Detect which cell encompasses the target text, then output its [X, Y] center coordinate. 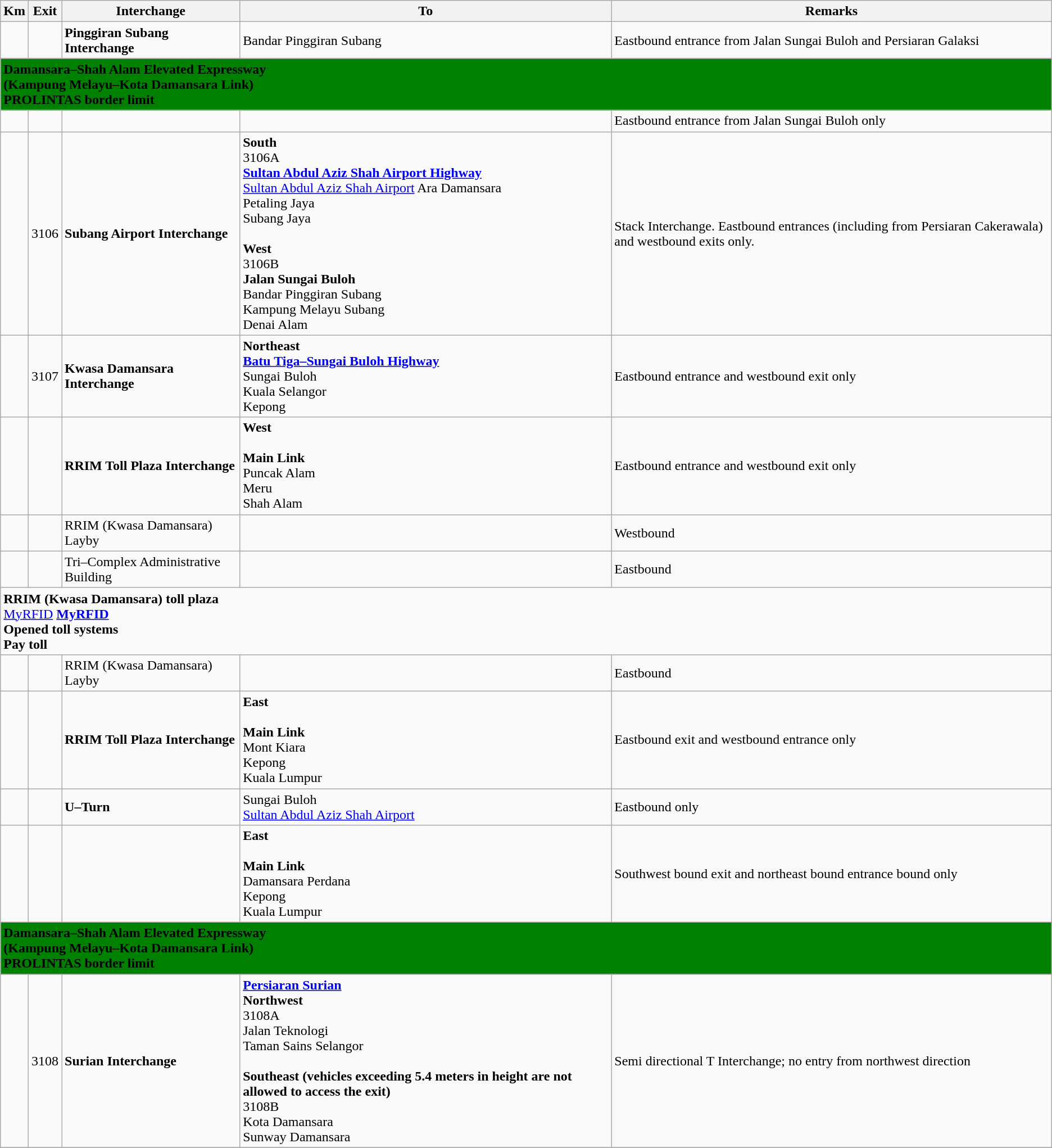
3107 [45, 376]
Tri–Complex Administrative Building [151, 569]
RRIM (Kwasa Damansara) toll plazaMyRFID MyRFID Opened toll systemsPay toll [526, 621]
Bandar Pinggiran Subang [426, 40]
WestMain LinkPuncak AlamMeruShah Alam [426, 465]
Northeast Batu Tiga–Sungai Buloh HighwaySungai BulohKuala SelangorKepong [426, 376]
Westbound [832, 533]
EastMain LinkMont KiaraKepongKuala Lumpur [426, 740]
Eastbound exit and westbound entrance only [832, 740]
Stack Interchange. Eastbound entrances (including from Persiaran Cakerawala) and westbound exits only. [832, 233]
EastMain LinkDamansara PerdanaKepongKuala Lumpur [426, 874]
Surian Interchange [151, 1061]
3108 [45, 1061]
Kwasa Damansara Interchange [151, 376]
Eastbound only [832, 806]
3106 [45, 233]
Exit [45, 11]
Remarks [832, 11]
Eastbound entrance from Jalan Sungai Buloh and Persiaran Galaksi [832, 40]
Subang Airport Interchange [151, 233]
Interchange [151, 11]
Southwest bound exit and northeast bound entrance bound only [832, 874]
To [426, 11]
U–Turn [151, 806]
Sungai BulohSultan Abdul Aziz Shah Airport [426, 806]
Pinggiran Subang Interchange [151, 40]
Km [15, 11]
Eastbound entrance from Jalan Sungai Buloh only [832, 121]
Semi directional T Interchange; no entry from northwest direction [832, 1061]
